Locate the cell with the specified text and output its (x, y) center coordinate. 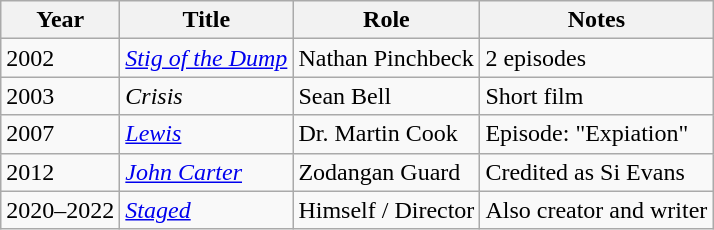
Himself / Director (386, 210)
Credited as Si Evans (596, 172)
Notes (596, 20)
Sean Bell (386, 96)
2002 (60, 58)
2020–2022 (60, 210)
Nathan Pinchbeck (386, 58)
Episode: "Expiation" (596, 134)
Dr. Martin Cook (386, 134)
2003 (60, 96)
Short film (596, 96)
Staged (206, 210)
2012 (60, 172)
John Carter (206, 172)
Also creator and writer (596, 210)
Zodangan Guard (386, 172)
Year (60, 20)
Stig of the Dump (206, 58)
Title (206, 20)
2007 (60, 134)
Lewis (206, 134)
2 episodes (596, 58)
Role (386, 20)
Crisis (206, 96)
